Find where the given text appears and provide that cell's center as (x, y) coordinate. 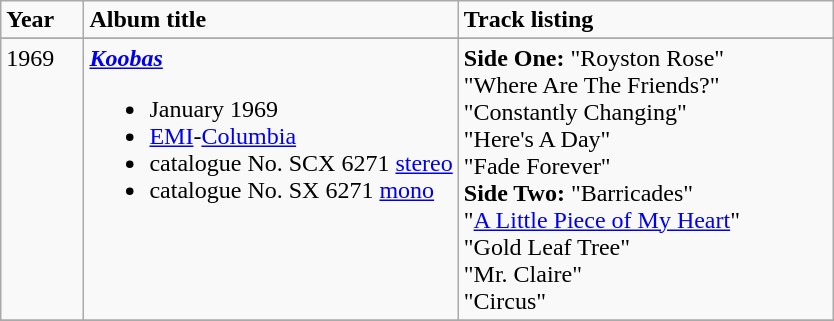
Album title (271, 20)
KoobasJanuary 1969EMI-Columbiacatalogue No. SCX 6271 stereocatalogue No. SX 6271 mono (271, 180)
Year (42, 20)
1969 (42, 180)
Track listing (645, 20)
